Detect which cell encompasses the target text, then output its [X, Y] center coordinate. 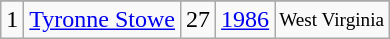
Tyronne Stowe [102, 20]
1 [12, 20]
West Virginia [332, 20]
1986 [246, 20]
27 [198, 20]
